Extract the (X, Y) coordinate from the center of the cell holding the provided text.  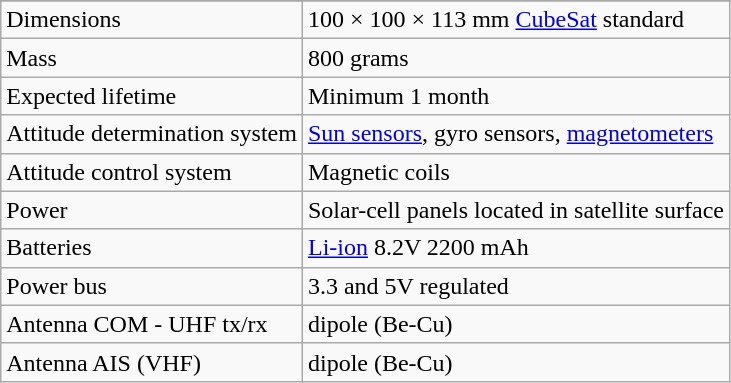
Antenna COM - UHF tx/rx (152, 324)
Minimum 1 month (516, 96)
Expected lifetime (152, 96)
Batteries (152, 248)
Power bus (152, 286)
Mass (152, 58)
Attitude determination system (152, 134)
3.3 and 5V regulated (516, 286)
Sun sensors, gyro sensors, magnetometers (516, 134)
Power (152, 210)
Attitude control system (152, 172)
Dimensions (152, 20)
Solar-cell panels located in satellite surface (516, 210)
800 grams (516, 58)
Li-ion 8.2V 2200 mAh (516, 248)
Antenna AIS (VHF) (152, 362)
100 × 100 × 113 mm CubeSat standard (516, 20)
Magnetic coils (516, 172)
